Provide the [x, y] coordinate of the cell's center where the given text is located.  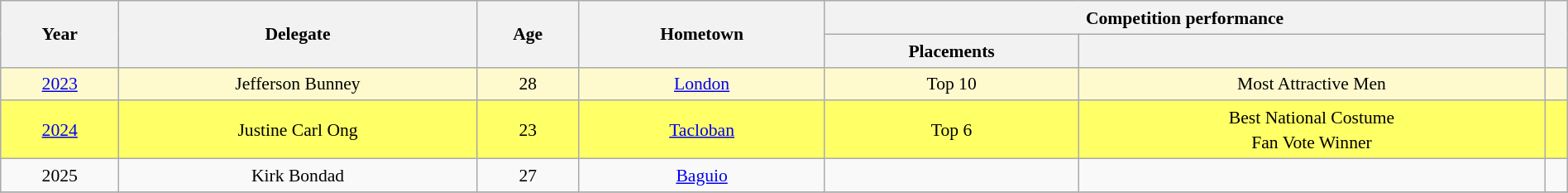
Tacloban [701, 130]
Most Attractive Men [1312, 84]
Year [60, 34]
2023 [60, 84]
Baguio [701, 176]
2025 [60, 176]
Competition performance [1184, 17]
Jefferson Bunney [298, 84]
23 [528, 130]
Top 6 [951, 130]
Kirk Bondad [298, 176]
Placements [951, 51]
27 [528, 176]
2024 [60, 130]
28 [528, 84]
Delegate [298, 34]
Justine Carl Ong [298, 130]
London [701, 84]
Top 10 [951, 84]
Age [528, 34]
Hometown [701, 34]
Best National Costume Fan Vote Winner [1312, 130]
